Identify which cell holds the provided text, then report its [X, Y] central coordinate. 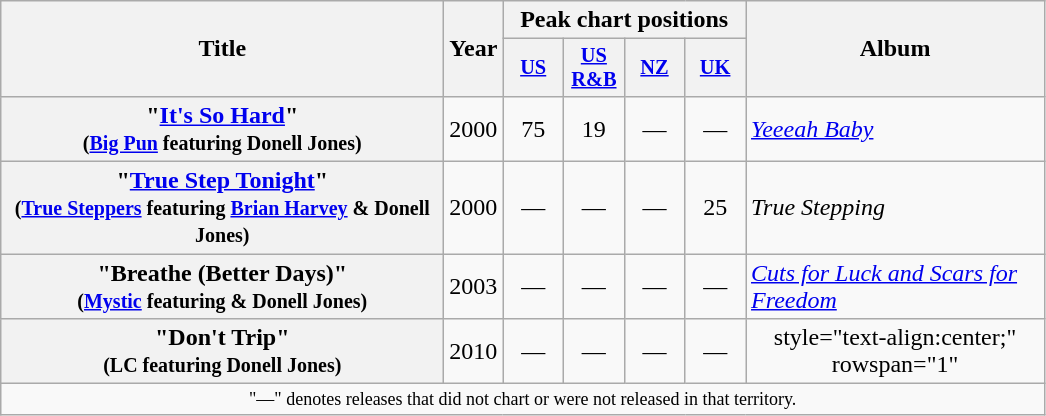
"True Step Tonight" (True Steppers featuring Brian Harvey & Donell Jones) [222, 208]
"Don't Trip" (LC featuring Donell Jones) [222, 352]
Title [222, 49]
style="text-align:center;" rowspan="1" [896, 352]
Year [474, 49]
UK [716, 68]
Album [896, 49]
19 [594, 128]
US [534, 68]
2010 [474, 352]
"Breathe (Better Days)" (Mystic featuring & Donell Jones) [222, 286]
25 [716, 208]
Peak chart positions [624, 20]
75 [534, 128]
2003 [474, 286]
True Stepping [896, 208]
Cuts for Luck and Scars for Freedom [896, 286]
NZ [654, 68]
US R&B [594, 68]
"—" denotes releases that did not chart or were not released in that territory. [523, 400]
"It's So Hard" (Big Pun featuring Donell Jones) [222, 128]
Yeeeah Baby [896, 128]
